Output the [x, y] coordinate of the center of the cell containing the given text.  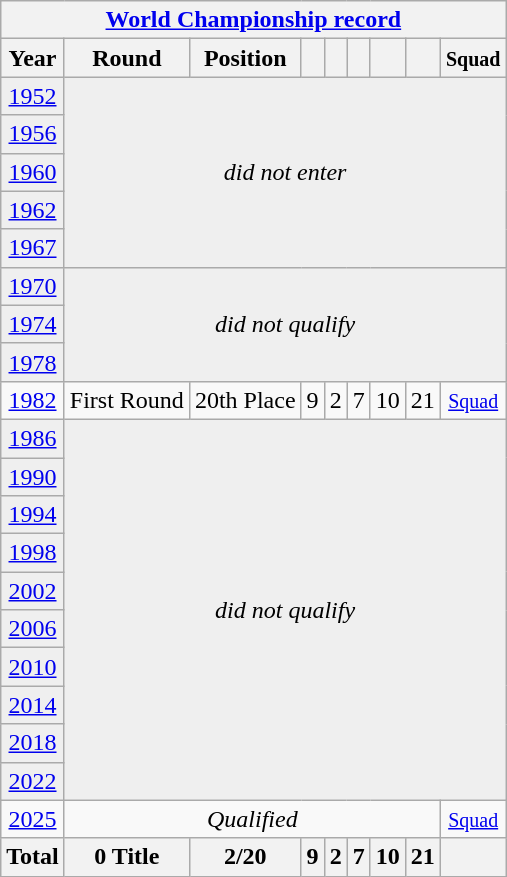
2018 [33, 743]
1982 [33, 400]
1970 [33, 286]
1962 [33, 210]
1986 [33, 438]
did not enter [285, 172]
0 Title [126, 857]
2022 [33, 781]
1960 [33, 172]
Year [33, 58]
1974 [33, 324]
2006 [33, 629]
2014 [33, 705]
1952 [33, 96]
Qualified [252, 819]
2010 [33, 667]
World Championship record [254, 20]
1990 [33, 477]
Round [126, 58]
20th Place [245, 400]
Total [33, 857]
1998 [33, 553]
2002 [33, 591]
Position [245, 58]
2/20 [245, 857]
1978 [33, 362]
1956 [33, 134]
1967 [33, 248]
First Round [126, 400]
2025 [33, 819]
1994 [33, 515]
